Identify which cell holds the provided text, then report its (X, Y) central coordinate. 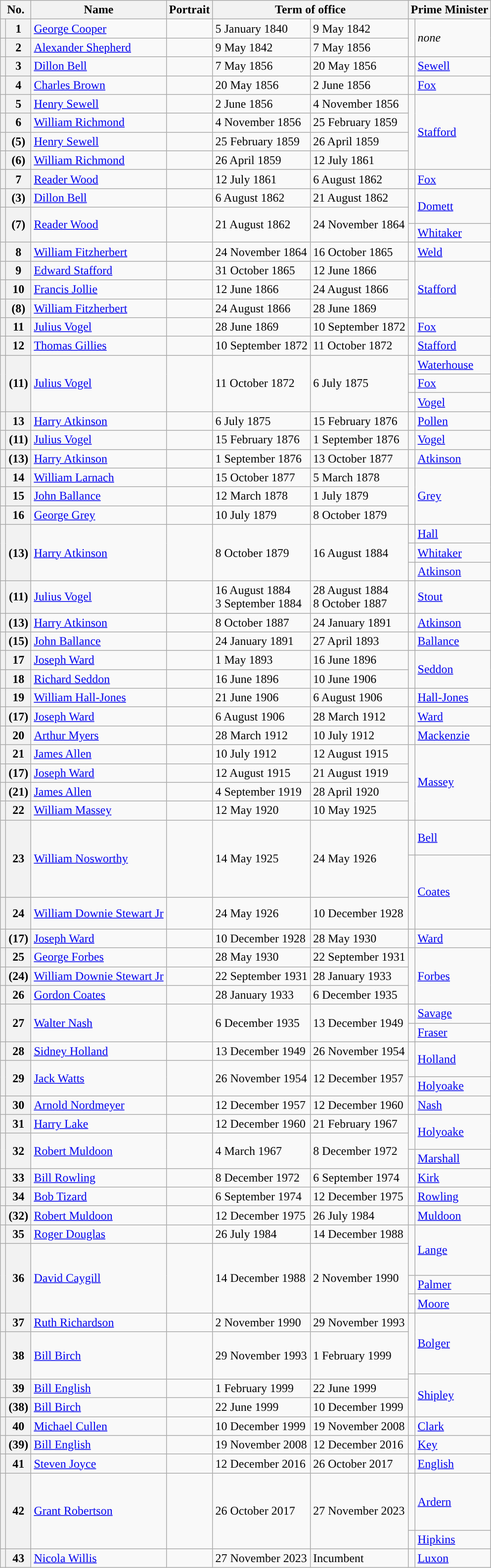
12 (19, 346)
(6) (19, 160)
English (453, 1464)
22 (19, 810)
32 (19, 1150)
Incumbent (359, 1558)
William Larnach (99, 477)
Sidney Holland (99, 1051)
21 August 1919 (359, 773)
21 June 1906 (262, 698)
27 April 1893 (359, 641)
Muldoon (453, 1215)
Prime Minister (449, 10)
Nash (453, 1105)
31 (19, 1124)
Sewell (453, 66)
4 September 1919 (262, 792)
21 February 1967 (359, 1124)
Charles Brown (99, 85)
Ardern (453, 1501)
16 October 1865 (359, 252)
Arnold Nordmeyer (99, 1105)
Roger Douglas (99, 1234)
4 March 1967 (262, 1150)
Palmer (453, 1285)
Luxon (453, 1558)
George Grey (99, 515)
14 May 1925 (262, 858)
12 March 1878 (262, 496)
35 (19, 1234)
Clark (453, 1426)
Ballance (453, 641)
(8) (19, 308)
William Hall-Jones (99, 698)
(39) (19, 1445)
27 (19, 1023)
5 March 1878 (359, 477)
Name (99, 10)
(32) (19, 1215)
33 (19, 1178)
Rowling (453, 1196)
Hipkins (453, 1539)
5 (19, 104)
5 January 1840 (262, 29)
Bill Rowling (99, 1178)
Bolger (453, 1343)
42 (19, 1511)
4 (19, 85)
Edward Stafford (99, 270)
8 October 1887 (262, 622)
(38) (19, 1407)
Francis Jollie (99, 289)
Harry Lake (99, 1124)
38 (19, 1356)
(7) (19, 224)
13 October 1877 (359, 459)
20 (19, 735)
3 (19, 66)
36 (19, 1278)
Waterhouse (453, 365)
Hall-Jones (453, 698)
David Caygill (99, 1278)
Moore (453, 1304)
15 October 1877 (262, 477)
39 (19, 1389)
14 (19, 477)
Ruth Richardson (99, 1322)
19 (19, 698)
Bell (453, 837)
12 May 1920 (262, 810)
1 July 1879 (359, 496)
9 (19, 270)
Steven Joyce (99, 1464)
Stout (453, 597)
William Nosworthy (99, 858)
41 (19, 1464)
(24) (19, 976)
26 (19, 995)
28 April 1920 (359, 792)
10 (19, 289)
Grant Robertson (99, 1511)
Jack Watts (99, 1078)
none (453, 38)
Alexander Shepherd (99, 47)
Forbes (453, 976)
(15) (19, 641)
43 (19, 1558)
Key (453, 1445)
(21) (19, 792)
25 (19, 957)
Thomas Gillies (99, 346)
6 (19, 123)
Massey (453, 782)
11 (19, 327)
Gordon Coates (99, 995)
28 August 18848 October 1887 (359, 597)
Coates (453, 892)
31 October 1865 (262, 270)
8 (19, 252)
2 (19, 47)
Portrait (189, 10)
William Massey (99, 810)
Grey (453, 496)
40 (19, 1426)
No. (16, 10)
7 (19, 179)
13 (19, 421)
23 (19, 858)
34 (19, 1196)
16 August 1884 (359, 552)
George Forbes (99, 957)
Fraser (453, 1032)
28 (19, 1051)
George Cooper (99, 29)
18 (19, 679)
30 (19, 1105)
Nicola Willis (99, 1558)
1 (19, 29)
17 (19, 660)
Kirk (453, 1178)
29 (19, 1078)
Walter Nash (99, 1023)
Domett (453, 206)
Arthur Myers (99, 735)
Mackenzie (453, 735)
Pollen (453, 421)
1 May 1893 (262, 660)
Lange (453, 1250)
Term of office (311, 10)
(5) (19, 141)
10 May 1925 (359, 810)
21 (19, 754)
24 (19, 913)
Marshall (453, 1159)
37 (19, 1322)
10 July 1879 (262, 515)
Seddon (453, 670)
16 August 18843 September 1884 (262, 597)
Richard Seddon (99, 679)
Hall (453, 534)
(3) (19, 198)
15 (19, 496)
16 (19, 515)
Bob Tizard (99, 1196)
10 June 1906 (359, 679)
Shipley (453, 1395)
Michael Cullen (99, 1426)
Savage (453, 1014)
Holland (453, 1059)
Weld (453, 252)
